Pinpoint the cell where the given text exists, returning its [x, y] midpoint coordinate. 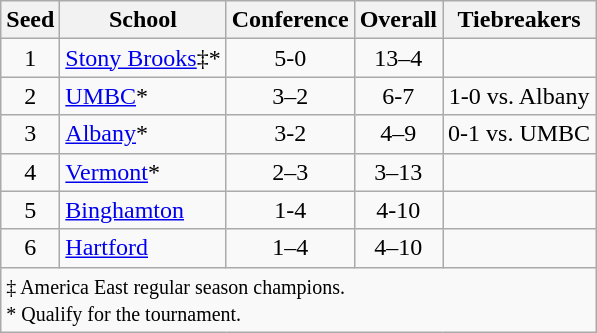
1-4 [290, 210]
4-10 [398, 210]
Vermont* [143, 172]
Conference [290, 20]
5 [30, 210]
1 [30, 58]
6 [30, 248]
2–3 [290, 172]
3–13 [398, 172]
Overall [398, 20]
0-1 vs. UMBC [520, 134]
3-2 [290, 134]
3–2 [290, 96]
Seed [30, 20]
Tiebreakers [520, 20]
6-7 [398, 96]
5-0 [290, 58]
13–4 [398, 58]
UMBC* [143, 96]
Albany* [143, 134]
3 [30, 134]
1-0 vs. Albany [520, 96]
4 [30, 172]
School [143, 20]
4–9 [398, 134]
Binghamton [143, 210]
Hartford [143, 248]
4–10 [398, 248]
2 [30, 96]
‡ America East regular season champions.* Qualify for the tournament. [298, 300]
1–4 [290, 248]
Stony Brooks‡* [143, 58]
